Pinpoint the cell where the given text exists, returning its [x, y] midpoint coordinate. 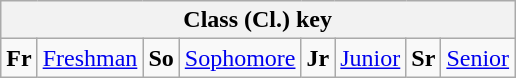
Class (Cl.) key [258, 20]
So [161, 58]
Senior [478, 58]
Freshman [90, 58]
Sophomore [240, 58]
Jr [318, 58]
Fr [19, 58]
Sr [424, 58]
Junior [370, 58]
